From the cell containing the given text, extract its center point as [x, y] coordinate. 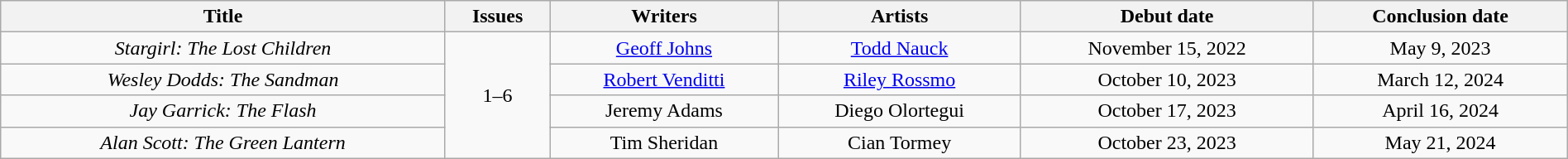
Conclusion date [1441, 17]
Wesley Dodds: The Sandman [223, 79]
Alan Scott: The Green Lantern [223, 142]
Jay Garrick: The Flash [223, 111]
Cian Tormey [900, 142]
October 17, 2023 [1167, 111]
March 12, 2024 [1441, 79]
Issues [498, 17]
November 15, 2022 [1167, 48]
May 21, 2024 [1441, 142]
Debut date [1167, 17]
Robert Venditti [664, 79]
Artists [900, 17]
1–6 [498, 95]
Diego Olortegui [900, 111]
May 9, 2023 [1441, 48]
October 23, 2023 [1167, 142]
Title [223, 17]
Stargirl: The Lost Children [223, 48]
April 16, 2024 [1441, 111]
Writers [664, 17]
Jeremy Adams [664, 111]
Geoff Johns [664, 48]
Todd Nauck [900, 48]
Riley Rossmo [900, 79]
October 10, 2023 [1167, 79]
Tim Sheridan [664, 142]
